Locate the cell with the specified text and output its [X, Y] center coordinate. 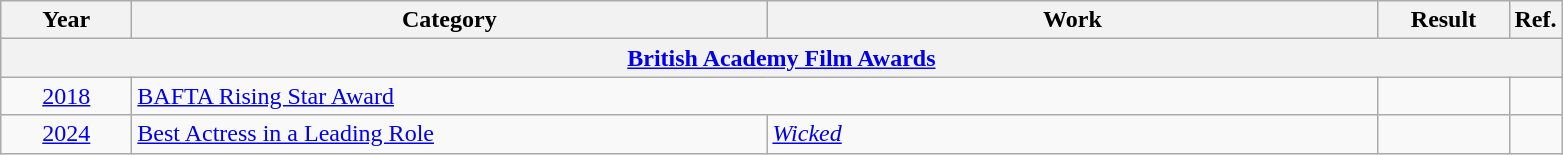
Result [1444, 20]
Ref. [1536, 20]
Work [1072, 20]
Best Actress in a Leading Role [450, 134]
Year [66, 20]
2018 [66, 96]
British Academy Film Awards [782, 58]
Wicked [1072, 134]
BAFTA Rising Star Award [755, 96]
2024 [66, 134]
Category [450, 20]
